Output the (X, Y) coordinate of the center of the cell containing the given text.  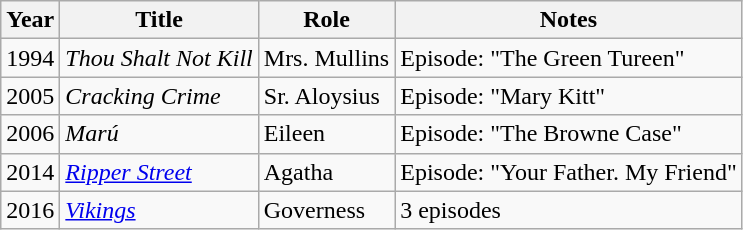
2006 (30, 134)
Governess (326, 210)
Notes (569, 20)
Episode: "The Green Tureen" (569, 58)
Thou Shalt Not Kill (159, 58)
Year (30, 20)
Episode: "Mary Kitt" (569, 96)
Mrs. Mullins (326, 58)
Title (159, 20)
Episode: "Your Father. My Friend" (569, 172)
Vikings (159, 210)
Role (326, 20)
Cracking Crime (159, 96)
Eileen (326, 134)
2014 (30, 172)
Sr. Aloysius (326, 96)
2016 (30, 210)
3 episodes (569, 210)
1994 (30, 58)
Agatha (326, 172)
Ripper Street (159, 172)
Episode: "The Browne Case" (569, 134)
2005 (30, 96)
Marú (159, 134)
